Locate the cell with the specified text and output its [X, Y] center coordinate. 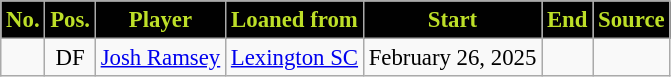
February 26, 2025 [452, 58]
Source [632, 20]
No. [23, 20]
Start [452, 20]
Loaned from [295, 20]
Lexington SC [295, 58]
End [568, 20]
DF [70, 58]
Josh Ramsey [160, 58]
Player [160, 20]
Pos. [70, 20]
